Search for the cell housing the specified text and yield its (x, y) center coordinate. 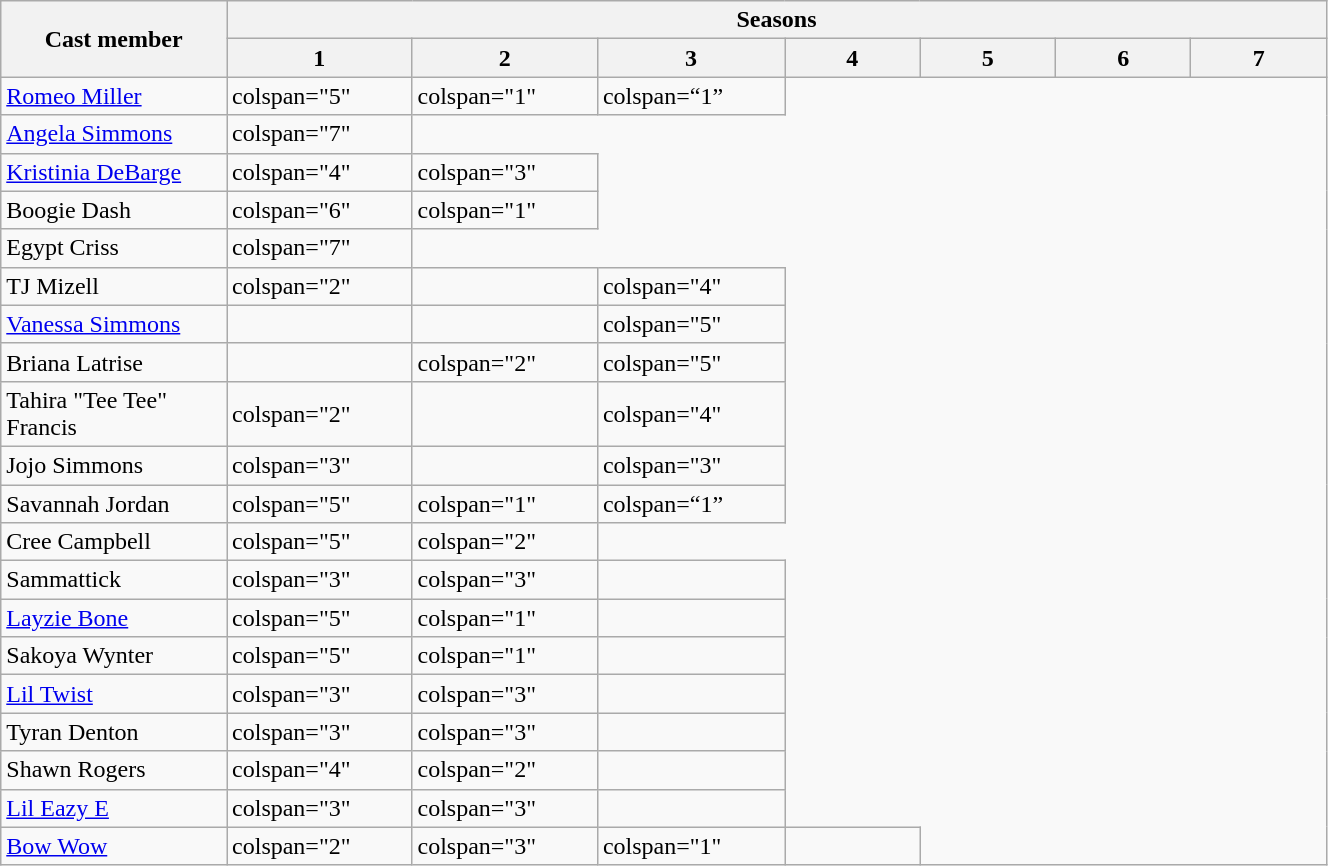
Lil Eazy E (114, 808)
Cast member (114, 39)
Seasons (777, 20)
2 (504, 58)
Shawn Rogers (114, 770)
Egypt Criss (114, 248)
Tahira "Tee Tee" Francis (114, 414)
Kristinia DeBarge (114, 172)
Lil Twist (114, 694)
Bow Wow (114, 846)
Cree Campbell (114, 542)
Sakoya Wynter (114, 656)
Sammattick (114, 580)
5 (988, 58)
TJ Mizell (114, 286)
3 (690, 58)
1 (320, 58)
Tyran Denton (114, 732)
colspan="6" (320, 210)
6 (1122, 58)
7 (1259, 58)
4 (852, 58)
Jojo Simmons (114, 465)
Angela Simmons (114, 134)
Layzie Bone (114, 618)
Romeo Miller (114, 96)
Savannah Jordan (114, 503)
Briana Latrise (114, 362)
Vanessa Simmons (114, 324)
Boogie Dash (114, 210)
